Locate the cell with the specified text and output its (X, Y) center coordinate. 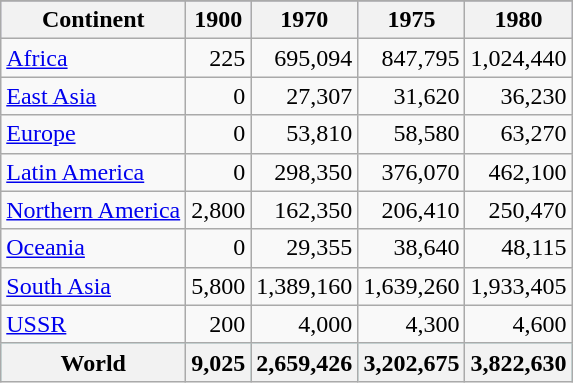
1,933,405 (518, 286)
31,620 (412, 96)
462,100 (518, 172)
5,800 (218, 286)
Africa (94, 58)
Europe (94, 134)
48,115 (518, 248)
2,659,426 (304, 362)
250,470 (518, 210)
1970 (304, 20)
2,800 (218, 210)
World (94, 362)
63,270 (518, 134)
847,795 (412, 58)
3,822,630 (518, 362)
298,350 (304, 172)
4,600 (518, 324)
27,307 (304, 96)
Latin America (94, 172)
South Asia (94, 286)
Northern America (94, 210)
53,810 (304, 134)
4,300 (412, 324)
38,640 (412, 248)
225 (218, 58)
9,025 (218, 362)
USSR (94, 324)
58,580 (412, 134)
695,094 (304, 58)
1,639,260 (412, 286)
162,350 (304, 210)
1975 (412, 20)
Oceania (94, 248)
1,389,160 (304, 286)
376,070 (412, 172)
1980 (518, 20)
200 (218, 324)
36,230 (518, 96)
3,202,675 (412, 362)
1,024,440 (518, 58)
East Asia (94, 96)
29,355 (304, 248)
Continent (94, 20)
4,000 (304, 324)
206,410 (412, 210)
1900 (218, 20)
